Determine the (x, y) coordinate at the center of the cell enclosing the given text.  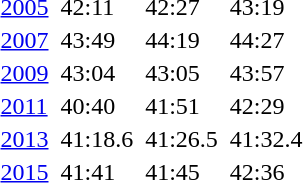
43:04 (97, 73)
40:40 (97, 106)
43:05 (182, 73)
41:26.5 (182, 139)
44:19 (182, 40)
41:18.6 (97, 139)
43:49 (97, 40)
41:51 (182, 106)
